Scan for the cell matching the given text and deliver its [X, Y] coordinate at center. 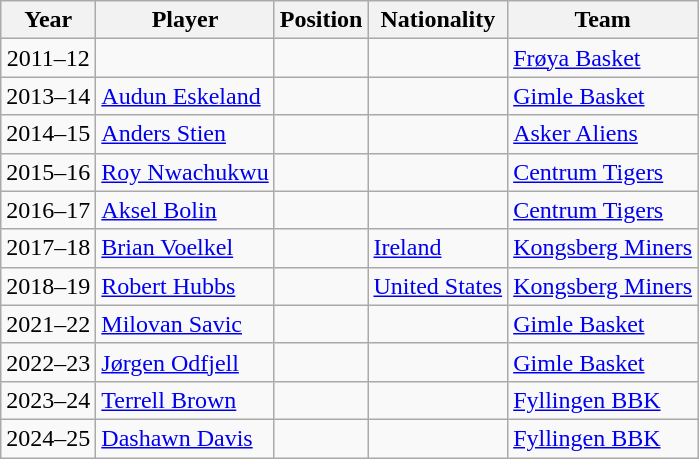
Position [321, 20]
Year [48, 20]
2014–15 [48, 134]
2024–25 [48, 438]
Roy Nwachukwu [185, 172]
Asker Aliens [603, 134]
2023–24 [48, 400]
Ireland [438, 248]
2013–14 [48, 96]
Aksel Bolin [185, 210]
Brian Voelkel [185, 248]
Audun Eskeland [185, 96]
Robert Hubbs [185, 286]
United States [438, 286]
2022–23 [48, 362]
Nationality [438, 20]
Team [603, 20]
2021–22 [48, 324]
2015–16 [48, 172]
Dashawn Davis [185, 438]
Anders Stien [185, 134]
Player [185, 20]
Jørgen Odfjell [185, 362]
2011–12 [48, 58]
2017–18 [48, 248]
2016–17 [48, 210]
Frøya Basket [603, 58]
Milovan Savic [185, 324]
2018–19 [48, 286]
Terrell Brown [185, 400]
